Detect which cell encompasses the target text, then output its (X, Y) center coordinate. 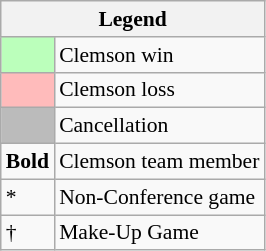
Bold (28, 162)
Make-Up Game (159, 233)
Clemson loss (159, 90)
Legend (133, 19)
Cancellation (159, 126)
Non-Conference game (159, 197)
* (28, 197)
† (28, 233)
Clemson win (159, 55)
Clemson team member (159, 162)
